Detect which cell encompasses the target text, then output its (X, Y) center coordinate. 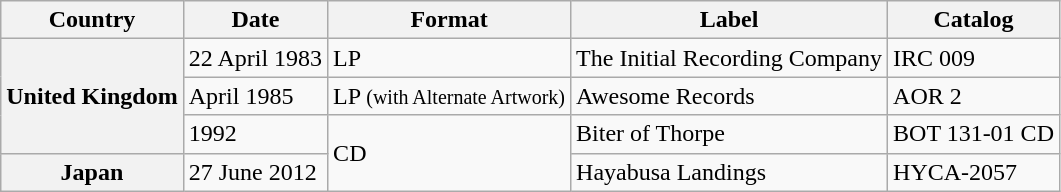
BOT 131-01 CD (974, 134)
Date (255, 20)
The Initial Recording Company (730, 58)
Biter of Thorpe (730, 134)
Awesome Records (730, 96)
LP (450, 58)
CD (450, 153)
April 1985 (255, 96)
LP (with Alternate Artwork) (450, 96)
IRC 009 (974, 58)
27 June 2012 (255, 172)
Japan (92, 172)
AOR 2 (974, 96)
Label (730, 20)
1992 (255, 134)
Format (450, 20)
United Kingdom (92, 96)
Hayabusa Landings (730, 172)
HYCA-2057 (974, 172)
Catalog (974, 20)
Country (92, 20)
22 April 1983 (255, 58)
